Capture the cell that displays the provided text and extract its [X, Y] central coordinate. 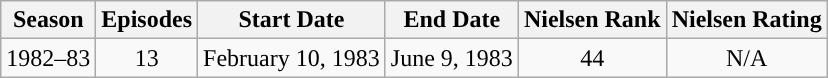
February 10, 1983 [292, 58]
44 [592, 58]
End Date [452, 20]
Episodes [147, 20]
June 9, 1983 [452, 58]
13 [147, 58]
Nielsen Rating [746, 20]
Nielsen Rank [592, 20]
1982–83 [48, 58]
Start Date [292, 20]
Season [48, 20]
N/A [746, 58]
